Detect which cell encompasses the target text, then output its (X, Y) center coordinate. 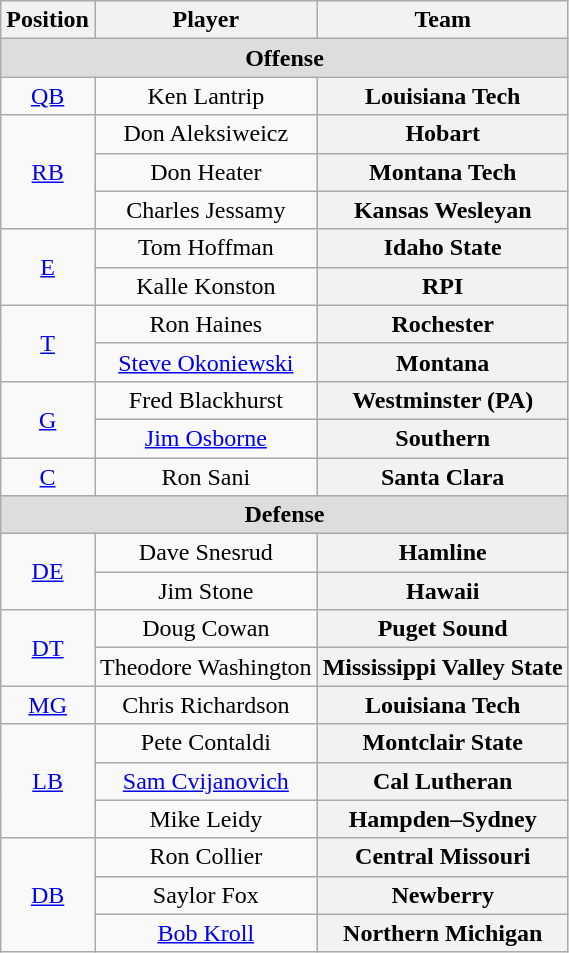
Cal Lutheran (442, 781)
Montana Tech (442, 172)
Sam Cvijanovich (206, 781)
Player (206, 20)
Ron Collier (206, 857)
Southern (442, 438)
Charles Jessamy (206, 210)
Don Heater (206, 172)
Don Aleksiweicz (206, 134)
Position (48, 20)
Doug Cowan (206, 629)
RPI (442, 286)
Jim Stone (206, 591)
Puget Sound (442, 629)
Hawaii (442, 591)
DT (48, 648)
Westminster (PA) (442, 400)
C (48, 477)
T (48, 343)
QB (48, 96)
Hobart (442, 134)
Bob Kroll (206, 933)
Central Missouri (442, 857)
Montana (442, 362)
DB (48, 895)
Mississippi Valley State (442, 667)
Dave Snesrud (206, 553)
Kalle Konston (206, 286)
Jim Osborne (206, 438)
Saylor Fox (206, 895)
Newberry (442, 895)
DE (48, 572)
Kansas Wesleyan (442, 210)
Montclair State (442, 743)
Chris Richardson (206, 705)
Hampden–Sydney (442, 819)
Steve Okoniewski (206, 362)
Theodore Washington (206, 667)
Offense (285, 58)
Northern Michigan (442, 933)
Rochester (442, 324)
Mike Leidy (206, 819)
MG (48, 705)
Ken Lantrip (206, 96)
E (48, 267)
Hamline (442, 553)
Defense (285, 515)
Tom Hoffman (206, 248)
G (48, 419)
Team (442, 20)
Idaho State (442, 248)
Fred Blackhurst (206, 400)
Santa Clara (442, 477)
LB (48, 781)
Ron Haines (206, 324)
Ron Sani (206, 477)
RB (48, 172)
Pete Contaldi (206, 743)
